Capture the cell that displays the provided text and extract its [X, Y] central coordinate. 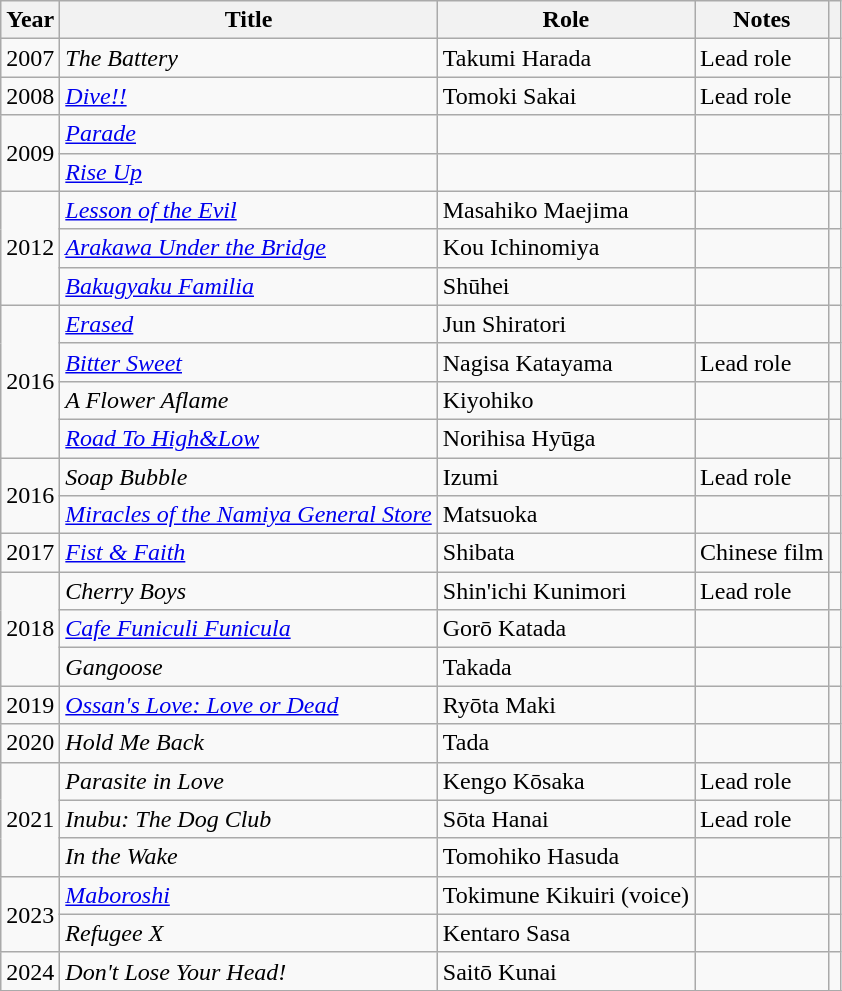
Parasite in Love [248, 781]
Dive!! [248, 96]
Maboroshi [248, 895]
Jun Shiratori [566, 324]
2021 [30, 819]
2012 [30, 248]
Takumi Harada [566, 58]
2024 [30, 971]
Norihisa Hyūga [566, 438]
Kentaro Sasa [566, 933]
Kou Ichinomiya [566, 248]
2020 [30, 743]
Parade [248, 134]
Kiyohiko [566, 400]
The Battery [248, 58]
Hold Me Back [248, 743]
Ryōta Maki [566, 705]
Takada [566, 667]
Refugee X [248, 933]
Don't Lose Your Head! [248, 971]
Tomohiko Hasuda [566, 857]
2009 [30, 153]
In the Wake [248, 857]
Izumi [566, 477]
Bakugyaku Familia [248, 286]
Tomoki Sakai [566, 96]
Kengo Kōsaka [566, 781]
2007 [30, 58]
Rise Up [248, 172]
Soap Bubble [248, 477]
Shūhei [566, 286]
2017 [30, 553]
Gangoose [248, 667]
Shin'ichi Kunimori [566, 591]
Title [248, 20]
Fist & Faith [248, 553]
Sōta Hanai [566, 819]
Matsuoka [566, 515]
A Flower Aflame [248, 400]
Shibata [566, 553]
Inubu: The Dog Club [248, 819]
Tokimune Kikuiri (voice) [566, 895]
2008 [30, 96]
Arakawa Under the Bridge [248, 248]
2023 [30, 914]
Lesson of the Evil [248, 210]
2018 [30, 629]
Cafe Funiculi Funicula [248, 629]
Role [566, 20]
2019 [30, 705]
Chinese film [762, 553]
Miracles of the Namiya General Store [248, 515]
Road To High&Low [248, 438]
Bitter Sweet [248, 362]
Tada [566, 743]
Year [30, 20]
Cherry Boys [248, 591]
Notes [762, 20]
Nagisa Katayama [566, 362]
Masahiko Maejima [566, 210]
Ossan's Love: Love or Dead [248, 705]
Erased [248, 324]
Gorō Katada [566, 629]
Saitō Kunai [566, 971]
